Extract the [X, Y] coordinate from the center of the cell holding the provided text.  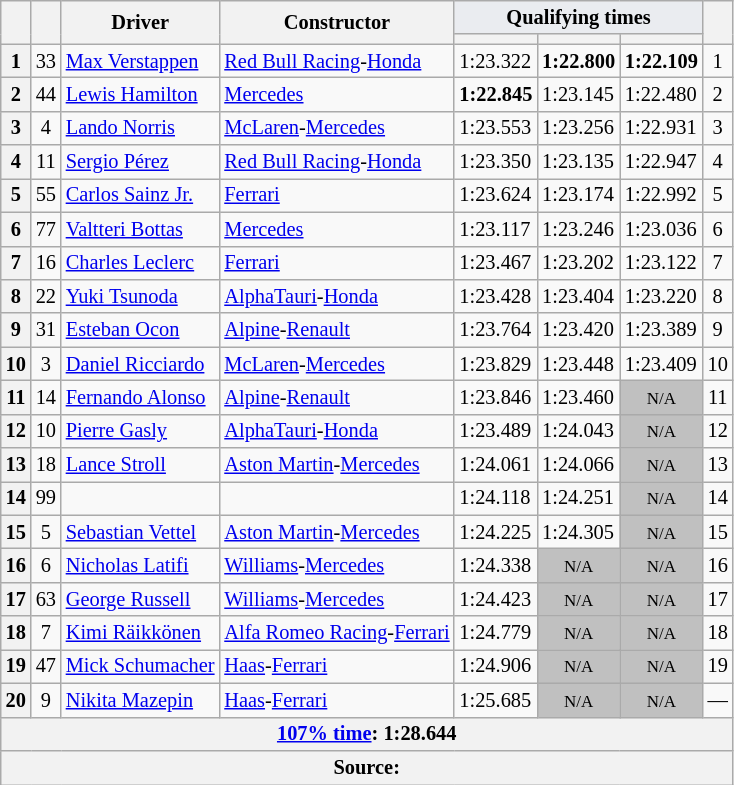
1:23.256 [578, 128]
Sebastian Vettel [140, 532]
1:23.489 [496, 431]
Constructor [336, 22]
1:24.118 [496, 498]
Sergio Pérez [140, 162]
1:23.467 [496, 263]
1:23.122 [662, 263]
1:23.117 [496, 229]
1:23.202 [578, 263]
1:23.036 [662, 229]
1:24.225 [496, 532]
1:23.829 [496, 364]
Valtteri Bottas [140, 229]
Esteban Ocon [140, 330]
Fernando Alonso [140, 397]
1:22.845 [496, 94]
Yuki Tsunoda [140, 296]
Nikita Mazepin [140, 700]
55 [46, 195]
1:23.135 [578, 162]
20 [16, 700]
1:23.220 [662, 296]
George Russell [140, 599]
63 [46, 599]
1:24.061 [496, 465]
1:23.448 [578, 364]
1:23.246 [578, 229]
1:25.685 [496, 700]
1:24.423 [496, 599]
Alfa Romeo Racing-Ferrari [336, 633]
1:24.066 [578, 465]
1:23.404 [578, 296]
Charles Leclerc [140, 263]
Mick Schumacher [140, 666]
107% time: 1:28.644 [367, 734]
1:23.409 [662, 364]
1:23.174 [578, 195]
1:24.779 [496, 633]
1:23.624 [496, 195]
Lance Stroll [140, 465]
77 [46, 229]
1:22.931 [662, 128]
1:22.947 [662, 162]
22 [46, 296]
1:23.322 [496, 61]
Driver [140, 22]
Lando Norris [140, 128]
1:22.480 [662, 94]
1:24.305 [578, 532]
1:23.846 [496, 397]
33 [46, 61]
Kimi Räikkönen [140, 633]
Pierre Gasly [140, 431]
1:23.350 [496, 162]
1:24.338 [496, 565]
31 [46, 330]
1:24.251 [578, 498]
47 [46, 666]
1:23.420 [578, 330]
1:22.992 [662, 195]
Source: [367, 767]
Carlos Sainz Jr. [140, 195]
1:23.553 [496, 128]
1:23.460 [578, 397]
44 [46, 94]
1:23.428 [496, 296]
1:23.764 [496, 330]
1:24.043 [578, 431]
Qualifying times [578, 17]
— [718, 700]
99 [46, 498]
1:23.145 [578, 94]
1:24.906 [496, 666]
Nicholas Latifi [140, 565]
1:22.800 [578, 61]
Lewis Hamilton [140, 94]
Daniel Ricciardo [140, 364]
Max Verstappen [140, 61]
1:22.109 [662, 61]
1:23.389 [662, 330]
